Return the (X, Y) coordinate for the center point of the cell that contains the specified text.  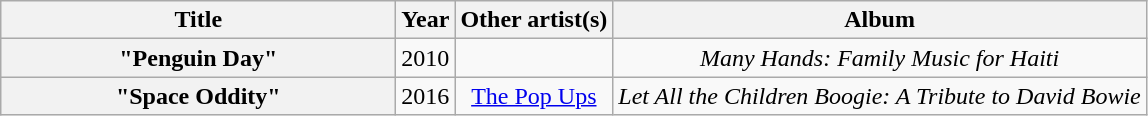
"Space Oddity" (198, 96)
2010 (426, 58)
The Pop Ups (534, 96)
Album (880, 20)
Let All the Children Boogie: A Tribute to David Bowie (880, 96)
Year (426, 20)
Title (198, 20)
Other artist(s) (534, 20)
"Penguin Day" (198, 58)
Many Hands: Family Music for Haiti (880, 58)
2016 (426, 96)
